Output the (X, Y) coordinate of the center of the cell containing the given text.  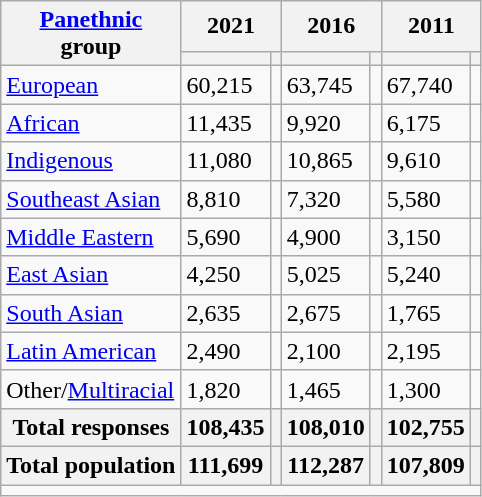
Total responses (91, 427)
9,610 (426, 161)
111,699 (226, 465)
South Asian (91, 313)
5,580 (426, 199)
Other/Multiracial (91, 389)
6,175 (426, 123)
108,010 (326, 427)
2021 (231, 26)
1,465 (326, 389)
East Asian (91, 275)
2,675 (326, 313)
Panethnicgroup (91, 34)
4,900 (326, 237)
Total population (91, 465)
2011 (431, 26)
2,195 (426, 351)
108,435 (226, 427)
Indigenous (91, 161)
60,215 (226, 85)
2,490 (226, 351)
107,809 (426, 465)
5,025 (326, 275)
10,865 (326, 161)
8,810 (226, 199)
1,820 (226, 389)
1,300 (426, 389)
102,755 (426, 427)
11,435 (226, 123)
5,240 (426, 275)
Southeast Asian (91, 199)
2016 (331, 26)
2,635 (226, 313)
5,690 (226, 237)
Latin American (91, 351)
112,287 (326, 465)
2,100 (326, 351)
9,920 (326, 123)
European (91, 85)
1,765 (426, 313)
Middle Eastern (91, 237)
11,080 (226, 161)
3,150 (426, 237)
4,250 (226, 275)
67,740 (426, 85)
African (91, 123)
63,745 (326, 85)
7,320 (326, 199)
